Find where the given text appears and provide that cell's center as (x, y) coordinate. 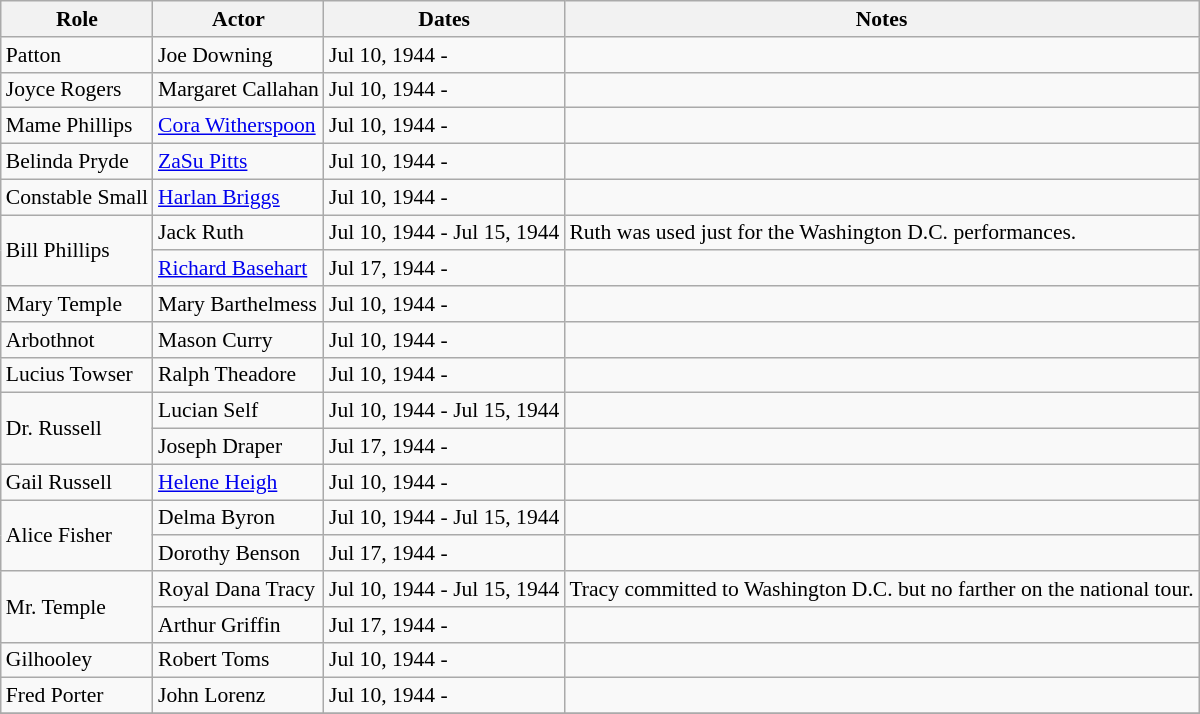
Robert Toms (238, 660)
Tracy committed to Washington D.C. but no farther on the national tour. (881, 589)
Mame Phillips (77, 126)
Joyce Rogers (77, 90)
Mary Barthelmess (238, 304)
Mary Temple (77, 304)
ZaSu Pitts (238, 162)
Delma Byron (238, 518)
Constable Small (77, 197)
Role (77, 19)
Mason Curry (238, 340)
Alice Fisher (77, 536)
Arbothnot (77, 340)
Cora Witherspoon (238, 126)
Belinda Pryde (77, 162)
Bill Phillips (77, 250)
Gail Russell (77, 482)
Harlan Briggs (238, 197)
Dates (444, 19)
Notes (881, 19)
Helene Heigh (238, 482)
Royal Dana Tracy (238, 589)
Joe Downing (238, 55)
Gilhooley (77, 660)
Mr. Temple (77, 606)
Richard Basehart (238, 269)
Arthur Griffin (238, 625)
Ruth was used just for the Washington D.C. performances. (881, 233)
Actor (238, 19)
John Lorenz (238, 696)
Jack Ruth (238, 233)
Fred Porter (77, 696)
Dr. Russell (77, 428)
Dorothy Benson (238, 554)
Lucius Towser (77, 375)
Patton (77, 55)
Ralph Theadore (238, 375)
Margaret Callahan (238, 90)
Lucian Self (238, 411)
Joseph Draper (238, 447)
